Pinpoint the cell where the given text exists, returning its (X, Y) midpoint coordinate. 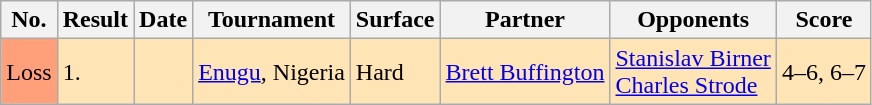
Stanislav Birner Charles Strode (693, 72)
Partner (525, 20)
Opponents (693, 20)
Score (824, 20)
4–6, 6–7 (824, 72)
Date (164, 20)
1. (95, 72)
Result (95, 20)
Surface (395, 20)
Enugu, Nigeria (272, 72)
Tournament (272, 20)
Loss (29, 72)
Hard (395, 72)
Brett Buffington (525, 72)
No. (29, 20)
